Capture the cell that displays the provided text and extract its (x, y) central coordinate. 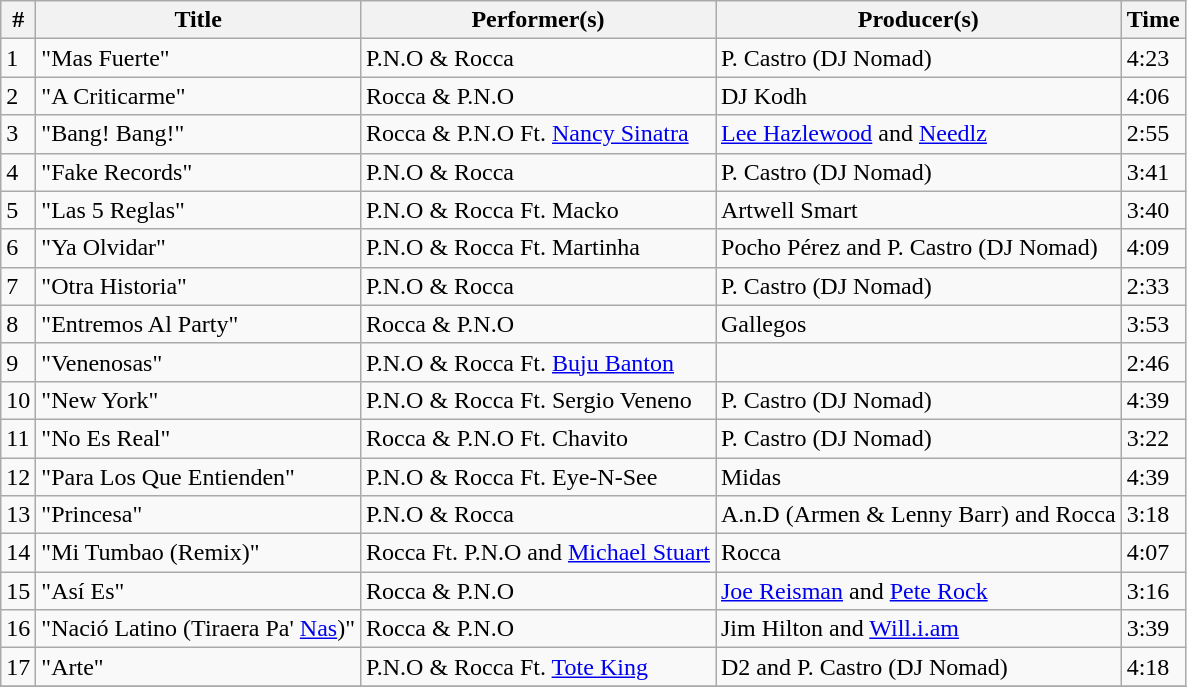
"Entremos Al Party" (198, 324)
3:39 (1153, 629)
12 (18, 477)
Producer(s) (919, 20)
"Mas Fuerte" (198, 58)
Jim Hilton and Will.i.am (919, 629)
DJ Kodh (919, 96)
"New York" (198, 400)
"Princesa" (198, 515)
14 (18, 553)
"Otra Historia" (198, 286)
"Las 5 Reglas" (198, 210)
3:53 (1153, 324)
# (18, 20)
17 (18, 667)
5 (18, 210)
"Nació Latino (Tiraera Pa' Nas)" (198, 629)
1 (18, 58)
A.n.D (Armen & Lenny Barr) and Rocca (919, 515)
D2 and P. Castro (DJ Nomad) (919, 667)
3:16 (1153, 591)
4:06 (1153, 96)
10 (18, 400)
8 (18, 324)
"Bang! Bang!" (198, 134)
Artwell Smart (919, 210)
3:22 (1153, 438)
Rocca (919, 553)
P.N.O & Rocca Ft. Eye-N-See (538, 477)
"Así Es" (198, 591)
Lee Hazlewood and Needlz (919, 134)
9 (18, 362)
"Ya Olvidar" (198, 248)
"Arte" (198, 667)
Joe Reisman and Pete Rock (919, 591)
15 (18, 591)
"A Criticarme" (198, 96)
2:46 (1153, 362)
4:18 (1153, 667)
2 (18, 96)
P.N.O & Rocca Ft. Tote King (538, 667)
P.N.O & Rocca Ft. Macko (538, 210)
4:23 (1153, 58)
Time (1153, 20)
"Venenosas" (198, 362)
"Mi Tumbao (Remix)" (198, 553)
Performer(s) (538, 20)
13 (18, 515)
4 (18, 172)
3:40 (1153, 210)
16 (18, 629)
"No Es Real" (198, 438)
Pocho Pérez and P. Castro (DJ Nomad) (919, 248)
4:07 (1153, 553)
"Para Los Que Entienden" (198, 477)
Rocca & P.N.O Ft. Nancy Sinatra (538, 134)
6 (18, 248)
P.N.O & Rocca Ft. Sergio Veneno (538, 400)
4:09 (1153, 248)
P.N.O & Rocca Ft. Buju Banton (538, 362)
Rocca & P.N.O Ft. Chavito (538, 438)
Midas (919, 477)
P.N.O & Rocca Ft. Martinha (538, 248)
Rocca Ft. P.N.O and Michael Stuart (538, 553)
3 (18, 134)
11 (18, 438)
2:33 (1153, 286)
Gallegos (919, 324)
Title (198, 20)
3:18 (1153, 515)
3:41 (1153, 172)
"Fake Records" (198, 172)
7 (18, 286)
2:55 (1153, 134)
